Pinpoint the cell where the given text exists, returning its (x, y) midpoint coordinate. 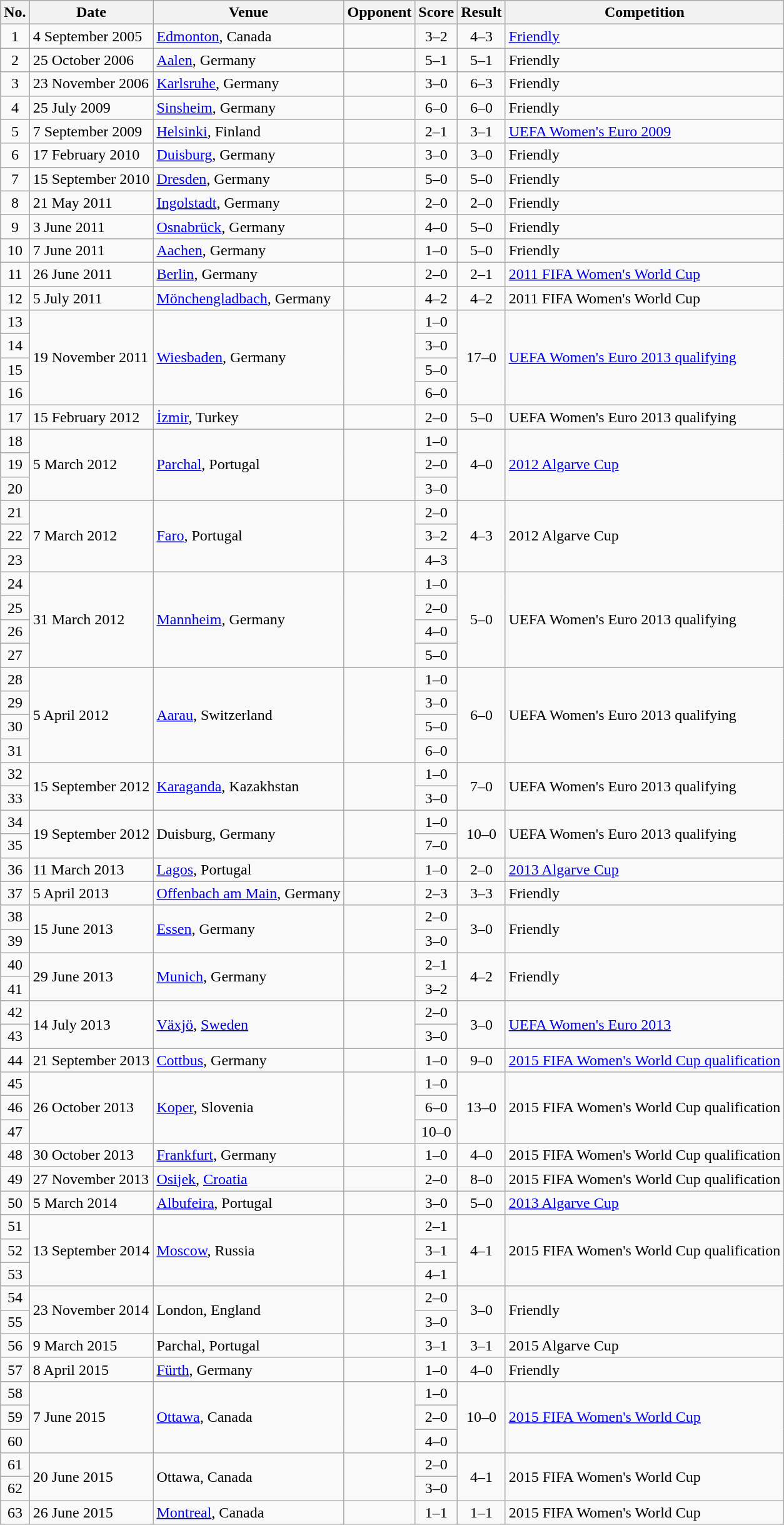
36 (15, 869)
62 (15, 1489)
London, England (249, 1310)
9 March 2015 (91, 1345)
23 November 2006 (91, 84)
47 (15, 1132)
40 (15, 965)
15 September 2012 (91, 786)
7 June 2015 (91, 1417)
31 March 2012 (91, 619)
5 March 2014 (91, 1203)
3 (15, 84)
No. (15, 13)
Sinsheim, Germany (249, 108)
Score (436, 13)
17 (15, 417)
4 September 2005 (91, 36)
24 (15, 584)
46 (15, 1108)
45 (15, 1084)
5 July 2011 (91, 298)
6–3 (481, 84)
Mannheim, Germany (249, 619)
54 (15, 1298)
14 July 2013 (91, 1024)
55 (15, 1322)
29 June 2013 (91, 976)
22 (15, 536)
50 (15, 1203)
13 (15, 322)
49 (15, 1179)
Edmonton, Canada (249, 36)
6 (15, 155)
Essen, Germany (249, 929)
3 June 2011 (91, 226)
31 (15, 751)
Faro, Portugal (249, 536)
23 (15, 560)
Result (481, 13)
Montreal, Canada (249, 1512)
37 (15, 893)
25 October 2006 (91, 60)
15 June 2013 (91, 929)
28 (15, 679)
26 October 2013 (91, 1108)
5 April 2012 (91, 714)
19 November 2011 (91, 358)
Albufeira, Portugal (249, 1203)
Mönchengladbach, Germany (249, 298)
20 (15, 489)
51 (15, 1227)
21 September 2013 (91, 1060)
19 September 2012 (91, 834)
UEFA Women's Euro 2009 (645, 131)
Munich, Germany (249, 976)
Osnabrück, Germany (249, 226)
Date (91, 13)
38 (15, 917)
44 (15, 1060)
61 (15, 1465)
26 (15, 631)
30 (15, 727)
15 September 2010 (91, 179)
7 March 2012 (91, 536)
59 (15, 1417)
Osijek, Croatia (249, 1179)
8 April 2015 (91, 1369)
10 (15, 250)
7 (15, 179)
Competition (645, 13)
Koper, Slovenia (249, 1108)
Ingolstadt, Germany (249, 203)
15 February 2012 (91, 417)
8–0 (481, 1179)
9–0 (481, 1060)
21 May 2011 (91, 203)
27 November 2013 (91, 1179)
21 (15, 512)
58 (15, 1393)
8 (15, 203)
2–3 (436, 893)
53 (15, 1274)
Aachen, Germany (249, 250)
17–0 (481, 358)
İzmir, Turkey (249, 417)
26 June 2011 (91, 274)
23 November 2014 (91, 1310)
42 (15, 1012)
Offenbach am Main, Germany (249, 893)
20 June 2015 (91, 1477)
9 (15, 226)
57 (15, 1369)
UEFA Women's Euro 2013 (645, 1024)
Aarau, Switzerland (249, 714)
52 (15, 1250)
30 October 2013 (91, 1155)
63 (15, 1512)
Karaganda, Kazakhstan (249, 786)
32 (15, 774)
2 (15, 60)
33 (15, 798)
15 (15, 370)
5 (15, 131)
11 (15, 274)
Berlin, Germany (249, 274)
3–3 (481, 893)
60 (15, 1441)
Lagos, Portugal (249, 869)
35 (15, 846)
43 (15, 1036)
26 June 2015 (91, 1512)
Helsinki, Finland (249, 131)
5 March 2012 (91, 465)
13 September 2014 (91, 1250)
16 (15, 393)
Dresden, Germany (249, 179)
41 (15, 988)
34 (15, 822)
13–0 (481, 1108)
27 (15, 655)
Cottbus, Germany (249, 1060)
29 (15, 703)
4 (15, 108)
Karlsruhe, Germany (249, 84)
Växjö, Sweden (249, 1024)
12 (15, 298)
56 (15, 1345)
Venue (249, 13)
25 (15, 607)
48 (15, 1155)
5 April 2013 (91, 893)
18 (15, 441)
7 June 2011 (91, 250)
7 September 2009 (91, 131)
Fürth, Germany (249, 1369)
39 (15, 941)
14 (15, 346)
25 July 2009 (91, 108)
1 (15, 36)
11 March 2013 (91, 869)
Wiesbaden, Germany (249, 358)
Frankfurt, Germany (249, 1155)
Opponent (379, 13)
Aalen, Germany (249, 60)
17 February 2010 (91, 155)
Moscow, Russia (249, 1250)
19 (15, 465)
2015 Algarve Cup (645, 1345)
